Provide the [x, y] coordinate of the cell's center where the given text is located.  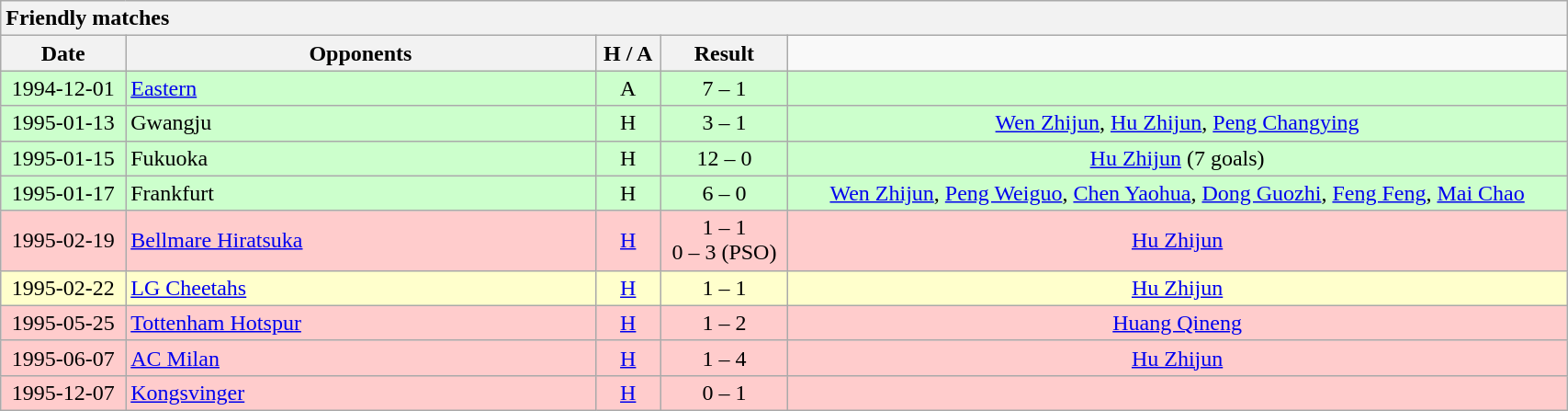
Friendly matches [784, 18]
1 – 2 [724, 323]
1995-02-22 [63, 288]
12 – 0 [724, 158]
1994-12-01 [63, 88]
Fukuoka [360, 158]
Frankfurt [360, 193]
1995-12-07 [63, 393]
Wen Zhijun, Peng Weiguo, Chen Yaohua, Dong Guozhi, Feng Feng, Mai Chao [1178, 193]
AC Milan [360, 358]
Kongsvinger [360, 393]
Result [724, 53]
H / A [628, 53]
1 – 1 [724, 288]
1995-01-17 [63, 193]
Gwangju [360, 123]
Date [63, 53]
Opponents [360, 53]
1 – 1 0 – 3 (PSO) [724, 241]
1995-01-15 [63, 158]
LG Cheetahs [360, 288]
A [628, 88]
Huang Qineng [1178, 323]
1995-06-07 [63, 358]
Tottenham Hotspur [360, 323]
Wen Zhijun, Hu Zhijun, Peng Changying [1178, 123]
1995-05-25 [63, 323]
0 – 1 [724, 393]
3 – 1 [724, 123]
6 – 0 [724, 193]
1995-01-13 [63, 123]
7 – 1 [724, 88]
Hu Zhijun (7 goals) [1178, 158]
1995-02-19 [63, 241]
Eastern [360, 88]
Bellmare Hiratsuka [360, 241]
1 – 4 [724, 358]
